From the cell containing the given text, extract its center point as (x, y) coordinate. 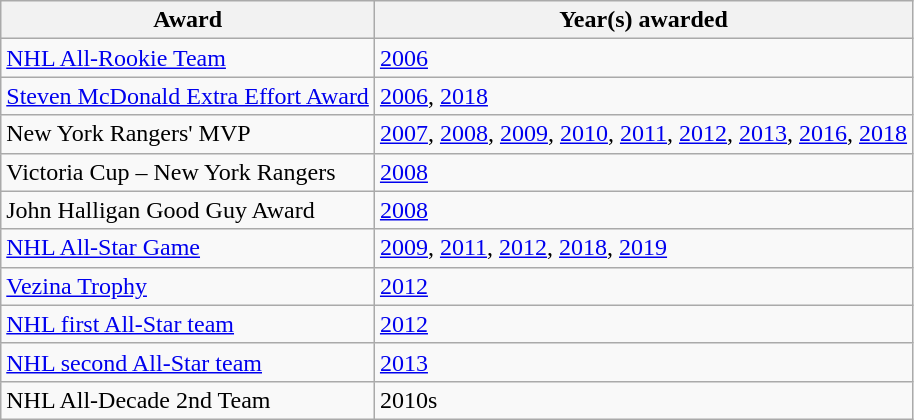
2010s (643, 400)
Victoria Cup – New York Rangers (188, 172)
Vezina Trophy (188, 286)
Year(s) awarded (643, 20)
NHL All-Decade 2nd Team (188, 400)
Steven McDonald Extra Effort Award (188, 96)
Award (188, 20)
New York Rangers' MVP (188, 134)
NHL All-Star Game (188, 248)
NHL All-Rookie Team (188, 58)
NHL first All-Star team (188, 324)
2013 (643, 362)
2007, 2008, 2009, 2010, 2011, 2012, 2013, 2016, 2018 (643, 134)
John Halligan Good Guy Award (188, 210)
2006 (643, 58)
NHL second All-Star team (188, 362)
2009, 2011, 2012, 2018, 2019 (643, 248)
2006, 2018 (643, 96)
